Detect which cell encompasses the target text, then output its (X, Y) center coordinate. 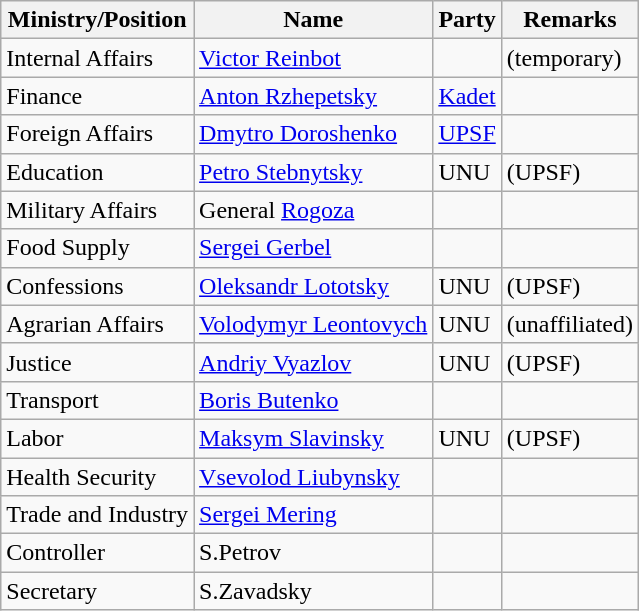
Labor (98, 438)
Party (467, 20)
Sergei Mering (314, 515)
Vsevolod Liubynsky (314, 477)
(unaffiliated) (570, 324)
Confessions (98, 286)
Petro Stebnytsky (314, 172)
Internal Affairs (98, 58)
Andriy Vyazlov (314, 362)
Transport (98, 400)
Justice (98, 362)
Food Supply (98, 248)
Remarks (570, 20)
UPSF (467, 134)
Dmytro Doroshenko (314, 134)
Trade and Industry (98, 515)
Agrarian Affairs (98, 324)
S.Zavadsky (314, 591)
Health Security (98, 477)
Maksym Slavinsky (314, 438)
Foreign Affairs (98, 134)
(temporary) (570, 58)
Name (314, 20)
Secretary (98, 591)
S.Petrov (314, 553)
Oleksandr Lototsky (314, 286)
Anton Rzhepetsky (314, 96)
Kadet (467, 96)
Controller (98, 553)
Victor Reinbot (314, 58)
General Rogoza (314, 210)
Volodymyr Leontovych (314, 324)
Finance (98, 96)
Military Affairs (98, 210)
Education (98, 172)
Ministry/Position (98, 20)
Sergei Gerbel (314, 248)
Boris Butenko (314, 400)
